Output the (X, Y) coordinate of the center of the cell containing the given text.  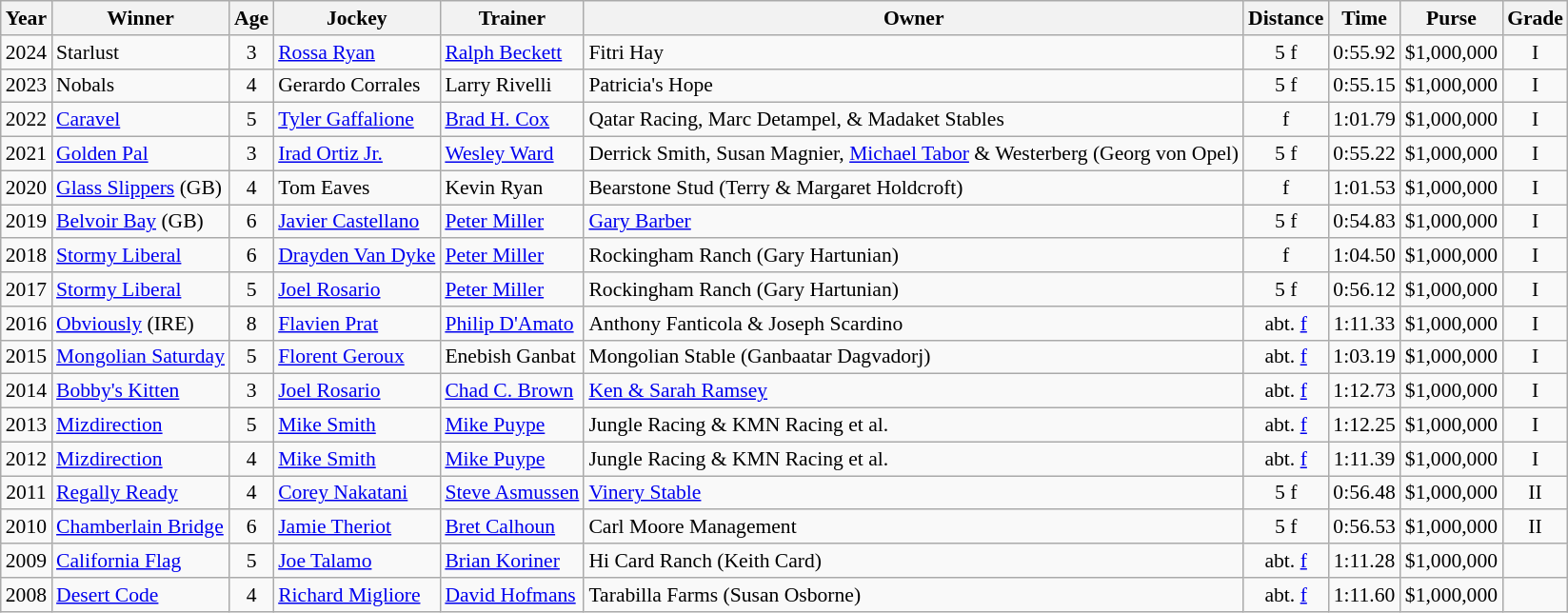
1:11.33 (1363, 324)
Tom Eaves (356, 188)
Javier Castellano (356, 222)
Bearstone Stud (Terry & Margaret Holdcroft) (914, 188)
Glass Slippers (GB) (141, 188)
Gary Barber (914, 222)
2018 (27, 256)
Desert Code (141, 595)
Anthony Fanticola & Joseph Scardino (914, 324)
Regally Ready (141, 493)
2008 (27, 595)
Distance (1285, 18)
0:56.48 (1363, 493)
0:56.12 (1363, 289)
2014 (27, 391)
Kevin Ryan (512, 188)
David Hofmans (512, 595)
2013 (27, 425)
California Flag (141, 561)
2009 (27, 561)
Irad Ortiz Jr. (356, 154)
Florent Geroux (356, 357)
Carl Moore Management (914, 527)
0:55.15 (1363, 86)
2023 (27, 86)
Tyler Gaffalione (356, 120)
Enebish Ganbat (512, 357)
Fitri Hay (914, 52)
1:04.50 (1363, 256)
1:11.39 (1363, 459)
Obviously (IRE) (141, 324)
Hi Card Ranch (Keith Card) (914, 561)
2019 (27, 222)
8 (251, 324)
Purse (1451, 18)
1:11.28 (1363, 561)
Year (27, 18)
2022 (27, 120)
0:56.53 (1363, 527)
2011 (27, 493)
Gerardo Corrales (356, 86)
1:12.73 (1363, 391)
Derrick Smith, Susan Magnier, Michael Tabor & Westerberg (Georg von Opel) (914, 154)
Bret Calhoun (512, 527)
1:01.53 (1363, 188)
Corey Nakatani (356, 493)
2021 (27, 154)
0:55.22 (1363, 154)
Richard Migliore (356, 595)
Ken & Sarah Ramsey (914, 391)
Qatar Racing, Marc Detampel, & Madaket Stables (914, 120)
Joe Talamo (356, 561)
Larry Rivelli (512, 86)
Rossa Ryan (356, 52)
Owner (914, 18)
Mongolian Saturday (141, 357)
Ralph Beckett (512, 52)
2012 (27, 459)
Mongolian Stable (Ganbaatar Dagvadorj) (914, 357)
0:54.83 (1363, 222)
Wesley Ward (512, 154)
Bobby's Kitten (141, 391)
1:11.60 (1363, 595)
Age (251, 18)
Steve Asmussen (512, 493)
2024 (27, 52)
Caravel (141, 120)
Philip D'Amato (512, 324)
Grade (1535, 18)
2016 (27, 324)
Brad H. Cox (512, 120)
Flavien Prat (356, 324)
Drayden Van Dyke (356, 256)
Patricia's Hope (914, 86)
1:01.79 (1363, 120)
Time (1363, 18)
1:03.19 (1363, 357)
Belvoir Bay (GB) (141, 222)
Vinery Stable (914, 493)
2010 (27, 527)
Brian Koriner (512, 561)
Jamie Theriot (356, 527)
2020 (27, 188)
1:12.25 (1363, 425)
Trainer (512, 18)
Tarabilla Farms (Susan Osborne) (914, 595)
Golden Pal (141, 154)
2017 (27, 289)
Chamberlain Bridge (141, 527)
Nobals (141, 86)
Starlust (141, 52)
0:55.92 (1363, 52)
2015 (27, 357)
Chad C. Brown (512, 391)
Winner (141, 18)
Jockey (356, 18)
